Return (x, y) of the center of cell containing provided text 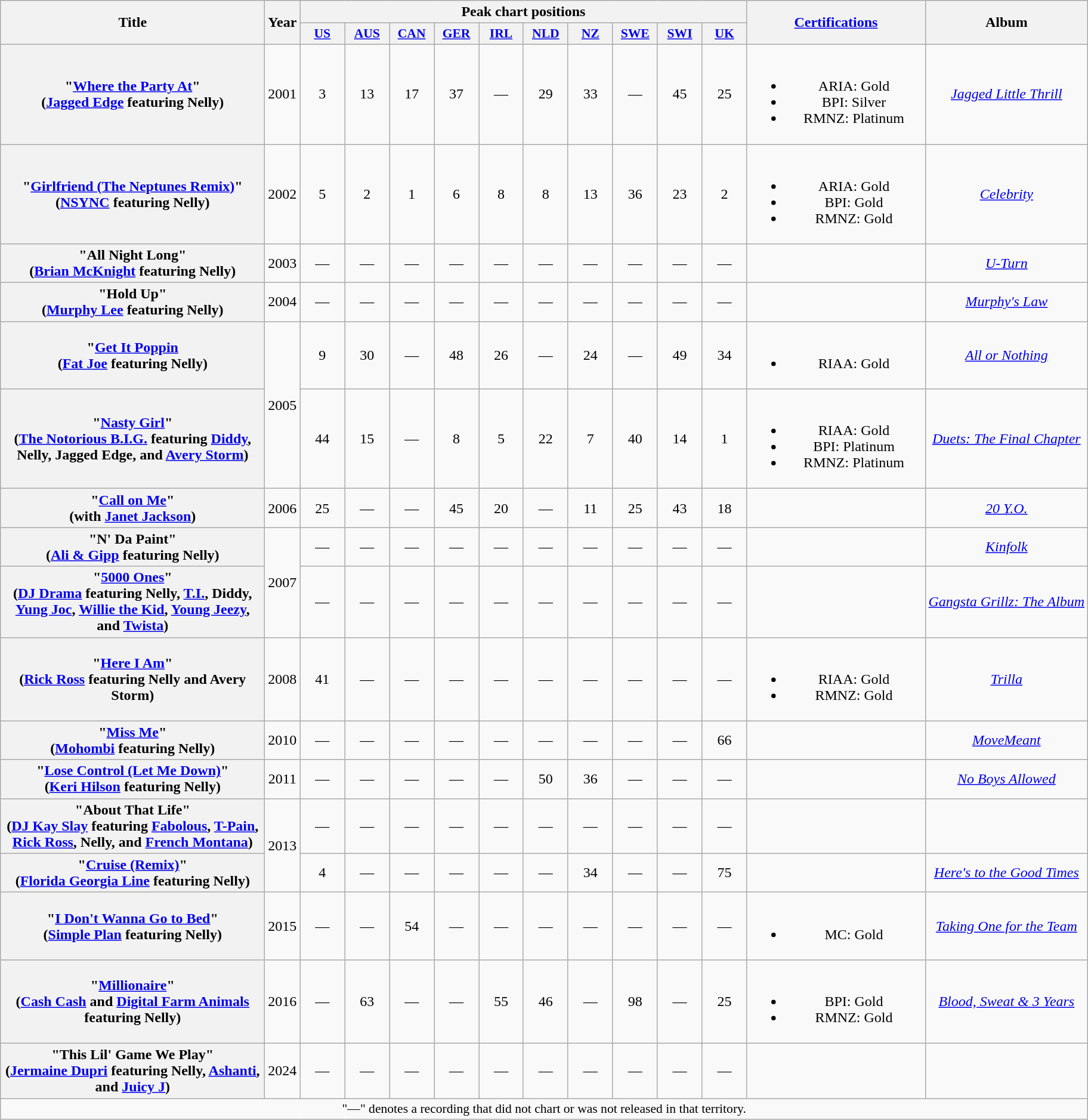
"All Night Long"(Brian McKnight featuring Nelly) (132, 264)
Duets: The Final Chapter (1007, 439)
2003 (283, 264)
2006 (283, 508)
"Call on Me"(with Janet Jackson) (132, 508)
All or Nothing (1007, 356)
46 (545, 1001)
Kinfolk (1007, 547)
NLD (545, 34)
"Get It Poppin(Fat Joe featuring Nelly) (132, 356)
15 (367, 439)
"Miss Me"(Mohombi featuring Nelly) (132, 740)
26 (501, 356)
24 (591, 356)
75 (724, 872)
14 (680, 439)
48 (457, 356)
"About That Life"(DJ Kay Slay featuring Fabolous, T-Pain, Rick Ross, Nelly, and French Montana) (132, 826)
"Where the Party At"(Jagged Edge featuring Nelly) (132, 94)
ARIA: GoldBPI: GoldRMNZ: Gold (836, 195)
20 (501, 508)
Here's to the Good Times (1007, 872)
Blood, Sweat & 3 Years (1007, 1001)
Trilla (1007, 679)
"I Don't Wanna Go to Bed"(Simple Plan featuring Nelly) (132, 926)
U-Turn (1007, 264)
MC: Gold (836, 926)
Peak chart positions (524, 12)
MoveMeant (1007, 740)
Certifications (836, 23)
2008 (283, 679)
2010 (283, 740)
"Lose Control (Let Me Down)"(Keri Hilson featuring Nelly) (132, 779)
44 (322, 439)
54 (412, 926)
Jagged Little Thrill (1007, 94)
2004 (283, 302)
ARIA: GoldBPI: SilverRMNZ: Platinum (836, 94)
49 (680, 356)
"Nasty Girl"(The Notorious B.I.G. featuring Diddy, Nelly, Jagged Edge, and Avery Storm) (132, 439)
2013 (283, 845)
20 Y.O. (1007, 508)
2002 (283, 195)
66 (724, 740)
SWE (635, 34)
"Hold Up"(Murphy Lee featuring Nelly) (132, 302)
Year (283, 23)
3 (322, 94)
50 (545, 779)
US (322, 34)
9 (322, 356)
GER (457, 34)
"This Lil' Game We Play"(Jermaine Dupri featuring Nelly, Ashanti, and Juicy J) (132, 1070)
40 (635, 439)
Album (1007, 23)
Gangsta Grillz: The Album (1007, 601)
"—" denotes a recording that did not chart or was not released in that territory. (544, 1109)
UK (724, 34)
Title (132, 23)
NZ (591, 34)
43 (680, 508)
"N' Da Paint"(Ali & Gipp featuring Nelly) (132, 547)
2015 (283, 926)
22 (545, 439)
37 (457, 94)
6 (457, 195)
55 (501, 1001)
"5000 Ones"(DJ Drama featuring Nelly, T.I., Diddy, Yung Joc, Willie the Kid, Young Jeezy, and Twista) (132, 601)
CAN (412, 34)
29 (545, 94)
SWI (680, 34)
"Girlfriend (The Neptunes Remix)"(NSYNC featuring Nelly) (132, 195)
Celebrity (1007, 195)
"Cruise (Remix)"(Florida Georgia Line featuring Nelly) (132, 872)
7 (591, 439)
30 (367, 356)
2001 (283, 94)
63 (367, 1001)
BPI: GoldRMNZ: Gold (836, 1001)
No Boys Allowed (1007, 779)
RIAA: GoldRMNZ: Gold (836, 679)
98 (635, 1001)
23 (680, 195)
IRL (501, 34)
2024 (283, 1070)
11 (591, 508)
AUS (367, 34)
Taking One for the Team (1007, 926)
17 (412, 94)
33 (591, 94)
RIAA: GoldBPI: PlatinumRMNZ: Platinum (836, 439)
41 (322, 679)
Murphy's Law (1007, 302)
4 (322, 872)
"Millionaire"(Cash Cash and Digital Farm Animals featuring Nelly) (132, 1001)
18 (724, 508)
"Here I Am"(Rick Ross featuring Nelly and Avery Storm) (132, 679)
2016 (283, 1001)
RIAA: Gold (836, 356)
2011 (283, 779)
2005 (283, 405)
2007 (283, 582)
